Find where the given text appears and provide that cell's center as (X, Y) coordinate. 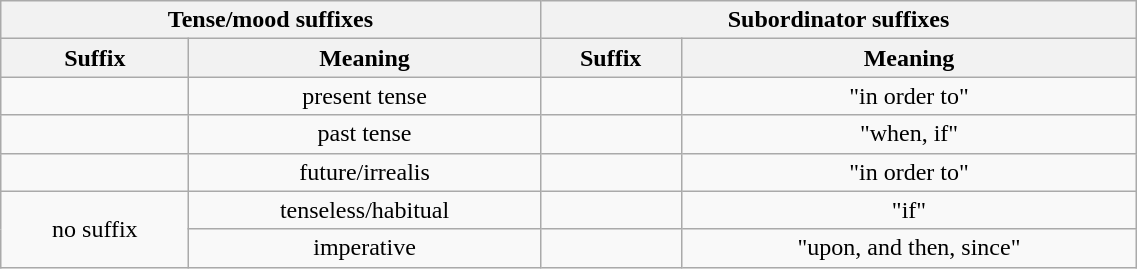
tenseless/habitual (364, 210)
"when, if" (909, 134)
past tense (364, 134)
"upon, and then, since" (909, 248)
no suffix (95, 229)
Subordinator suffixes (838, 20)
present tense (364, 96)
Tense/mood suffixes (270, 20)
imperative (364, 248)
"if" (909, 210)
future/irrealis (364, 172)
